Output the [X, Y] coordinate of the center of the cell containing the given text.  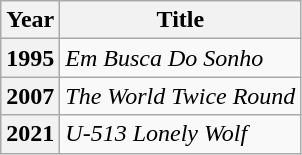
2021 [30, 134]
2007 [30, 96]
Em Busca Do Sonho [180, 58]
Year [30, 20]
Title [180, 20]
1995 [30, 58]
U-513 Lonely Wolf [180, 134]
The World Twice Round [180, 96]
